Extract the [x, y] coordinate from the center of the cell holding the provided text.  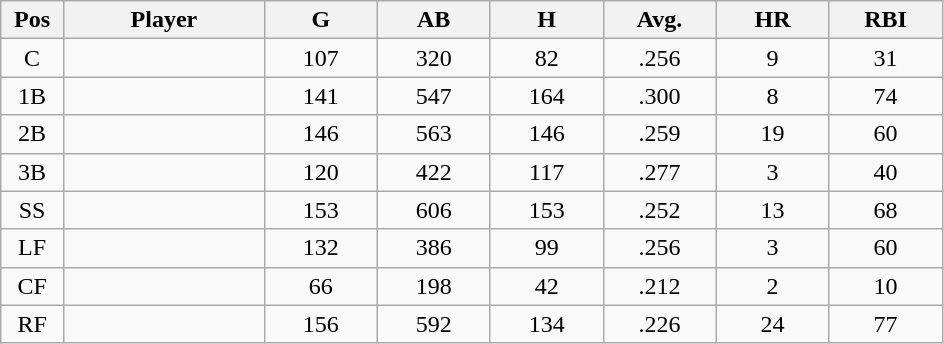
31 [886, 58]
198 [434, 286]
132 [320, 248]
592 [434, 324]
134 [546, 324]
AB [434, 20]
.277 [660, 172]
CF [32, 286]
82 [546, 58]
156 [320, 324]
10 [886, 286]
.259 [660, 134]
120 [320, 172]
386 [434, 248]
2B [32, 134]
C [32, 58]
2 [772, 286]
8 [772, 96]
40 [886, 172]
547 [434, 96]
9 [772, 58]
1B [32, 96]
563 [434, 134]
77 [886, 324]
117 [546, 172]
HR [772, 20]
G [320, 20]
107 [320, 58]
422 [434, 172]
99 [546, 248]
68 [886, 210]
SS [32, 210]
66 [320, 286]
.226 [660, 324]
3B [32, 172]
Avg. [660, 20]
42 [546, 286]
Player [164, 20]
.212 [660, 286]
RBI [886, 20]
141 [320, 96]
606 [434, 210]
74 [886, 96]
24 [772, 324]
LF [32, 248]
13 [772, 210]
Pos [32, 20]
164 [546, 96]
H [546, 20]
19 [772, 134]
RF [32, 324]
320 [434, 58]
.252 [660, 210]
.300 [660, 96]
